Identify which cell holds the provided text, then report its (x, y) central coordinate. 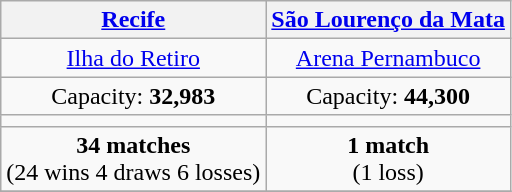
1 match(1 loss) (388, 158)
Arena Pernambuco (388, 58)
Ilha do Retiro (134, 58)
Recife (134, 20)
34 matches(24 wins 4 draws 6 losses) (134, 158)
São Lourenço da Mata (388, 20)
Capacity: 32,983 (134, 96)
Capacity: 44,300 (388, 96)
